Detect which cell encompasses the target text, then output its (X, Y) center coordinate. 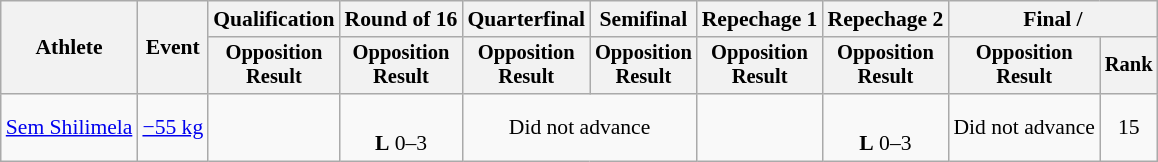
Round of 16 (402, 19)
Final / (1052, 19)
Qualification (274, 19)
15 (1129, 128)
Event (172, 48)
Rank (1129, 66)
Semifinal (644, 19)
−55 kg (172, 128)
Repechage 2 (885, 19)
Sem Shilimela (70, 128)
Quarterfinal (526, 19)
Repechage 1 (760, 19)
Athlete (70, 48)
